Find where the given text appears and provide that cell's center as (x, y) coordinate. 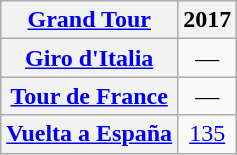
Grand Tour (90, 20)
Tour de France (90, 96)
135 (208, 134)
2017 (208, 20)
Giro d'Italia (90, 58)
Vuelta a España (90, 134)
